Identify which cell holds the provided text, then report its [x, y] central coordinate. 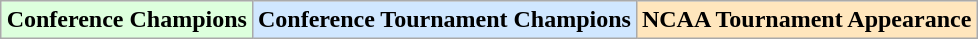
Conference Tournament Champions [444, 20]
NCAA Tournament Appearance [806, 20]
Conference Champions [126, 20]
